Scan for the cell matching the given text and deliver its (x, y) coordinate at center. 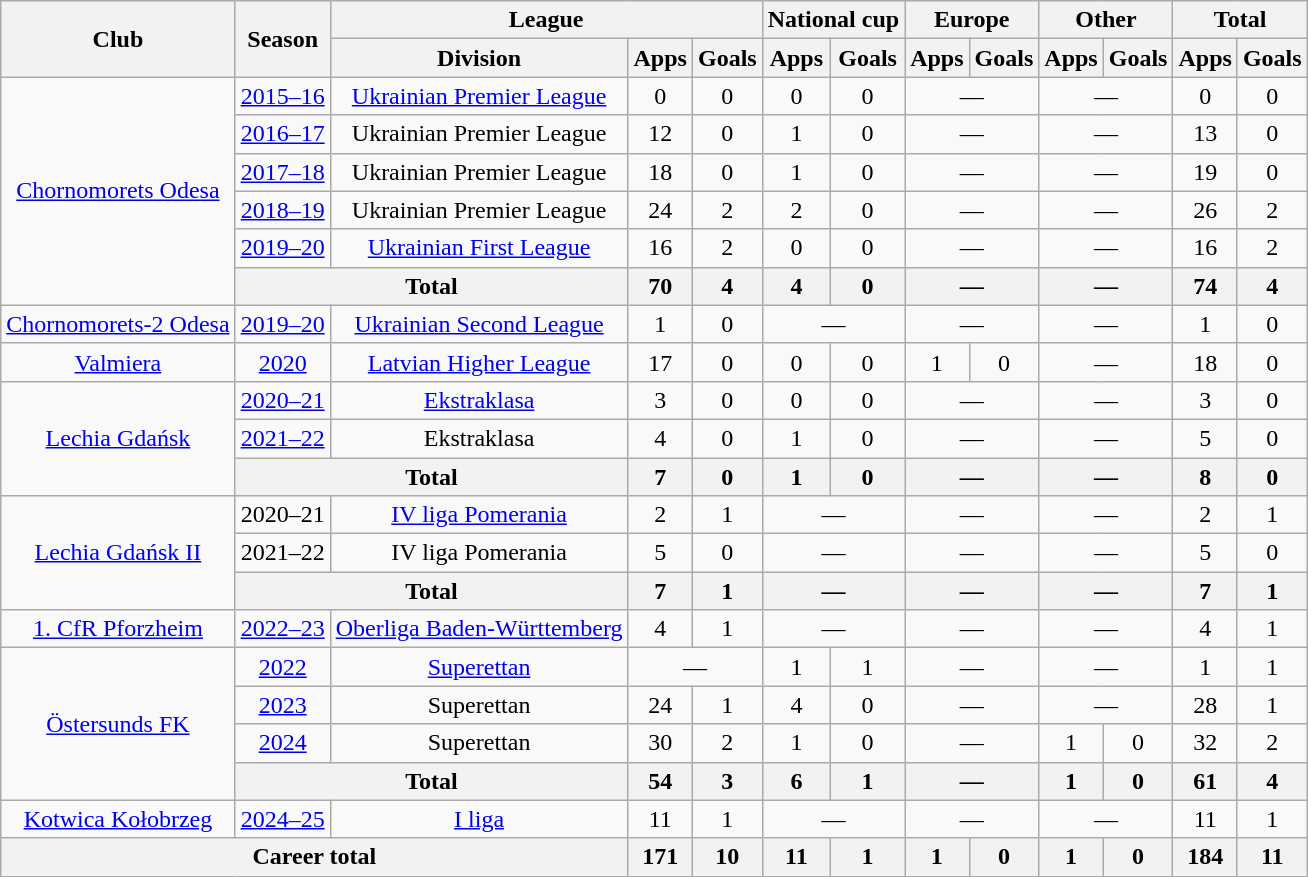
2020 (282, 362)
Valmiera (118, 362)
Lechia Gdańsk (118, 438)
Chornomorets Odesa (118, 191)
17 (660, 362)
61 (1205, 781)
Chornomorets-2 Odesa (118, 324)
Lechia Gdańsk II (118, 553)
184 (1205, 857)
8 (1205, 477)
2022–23 (282, 629)
Europe (972, 20)
1. CfR Pforzheim (118, 629)
19 (1205, 172)
6 (796, 781)
171 (660, 857)
Season (282, 39)
32 (1205, 743)
10 (727, 857)
League (546, 20)
54 (660, 781)
Östersunds FK (118, 724)
Club (118, 39)
National cup (833, 20)
2024–25 (282, 819)
Career total (314, 857)
70 (660, 286)
2022 (282, 667)
26 (1205, 210)
Oberliga Baden-Württemberg (479, 629)
2015–16 (282, 96)
Ukrainian Second League (479, 324)
2023 (282, 705)
2024 (282, 743)
2018–19 (282, 210)
Kotwica Kołobrzeg (118, 819)
2016–17 (282, 134)
2017–18 (282, 172)
74 (1205, 286)
Latvian Higher League (479, 362)
Division (479, 58)
Other (1106, 20)
30 (660, 743)
I liga (479, 819)
13 (1205, 134)
Ukrainian First League (479, 248)
28 (1205, 705)
12 (660, 134)
